Find where the given text appears and provide that cell's center as [X, Y] coordinate. 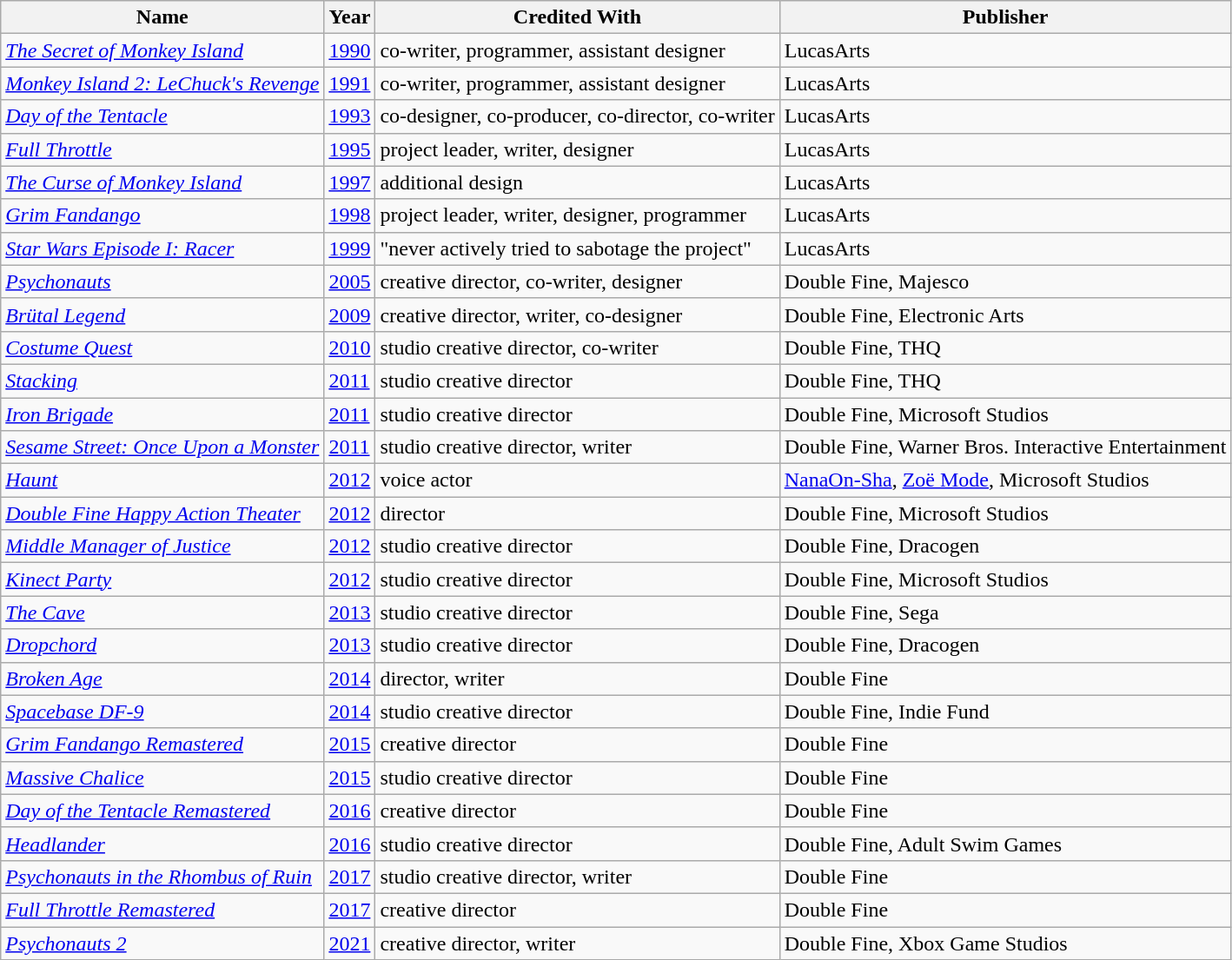
Massive Chalice [162, 778]
Grim Fandango Remastered [162, 745]
Name [162, 17]
The Cave [162, 612]
2005 [349, 281]
1991 [349, 83]
2021 [349, 943]
additional design [577, 182]
project leader, writer, designer [577, 149]
Psychonauts in the Rhombus of Ruin [162, 877]
Headlander [162, 844]
1997 [349, 182]
Monkey Island 2: LeChuck's Revenge [162, 83]
Double Fine, Majesco [1005, 281]
Double Fine Happy Action Theater [162, 513]
Sesame Street: Once Upon a Monster [162, 447]
Kinect Party [162, 579]
project leader, writer, designer, programmer [577, 215]
Double Fine, Warner Bros. Interactive Entertainment [1005, 447]
2010 [349, 348]
Broken Age [162, 679]
Middle Manager of Justice [162, 546]
1998 [349, 215]
Psychonauts [162, 281]
director, writer [577, 679]
1990 [349, 50]
Day of the Tentacle Remastered [162, 811]
Day of the Tentacle [162, 116]
creative director, writer [577, 943]
creative director, writer, co-designer [577, 314]
The Secret of Monkey Island [162, 50]
voice actor [577, 480]
Double Fine, Adult Swim Games [1005, 844]
Costume Quest [162, 348]
Psychonauts 2 [162, 943]
Double Fine, Indie Fund [1005, 712]
Full Throttle [162, 149]
"never actively tried to sabotage the project" [577, 248]
Double Fine, Sega [1005, 612]
Double Fine, Electronic Arts [1005, 314]
Stacking [162, 381]
NanaOn-Sha, Zoë Mode, Microsoft Studios [1005, 480]
studio creative director, co-writer [577, 348]
Star Wars Episode I: Racer [162, 248]
Publisher [1005, 17]
Dropchord [162, 646]
Grim Fandango [162, 215]
1993 [349, 116]
The Curse of Monkey Island [162, 182]
Credited With [577, 17]
Haunt [162, 480]
1995 [349, 149]
Spacebase DF-9 [162, 712]
creative director, co-writer, designer [577, 281]
Full Throttle Remastered [162, 910]
Brütal Legend [162, 314]
Year [349, 17]
1999 [349, 248]
Iron Brigade [162, 414]
co-designer, co-producer, co-director, co-writer [577, 116]
2009 [349, 314]
director [577, 513]
Double Fine, Xbox Game Studios [1005, 943]
